Extract the (X, Y) coordinate from the center of the cell holding the provided text.  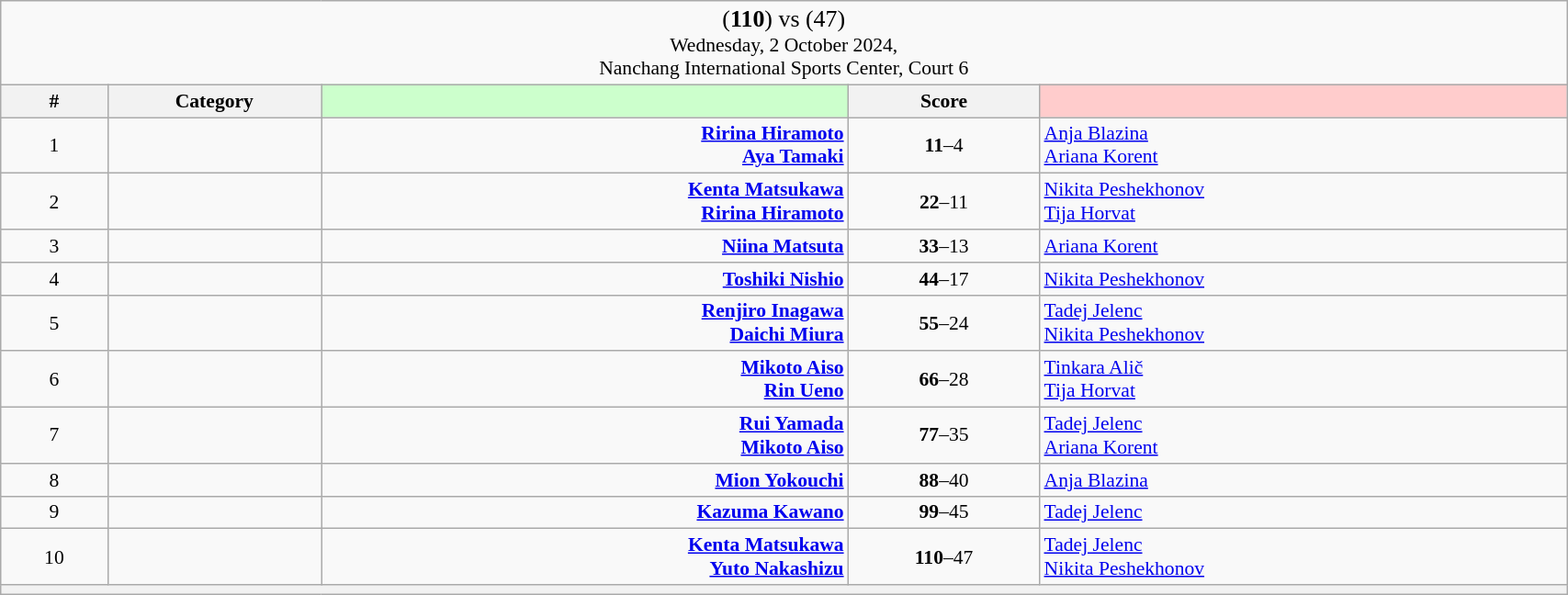
10 (54, 556)
5 (54, 323)
77–35 (944, 435)
11–4 (944, 145)
6 (54, 380)
Mikoto Aiso Rin Ueno (585, 380)
Rui Yamada Mikoto Aiso (585, 435)
Tadej Jelenc (1303, 512)
Nikita Peshekhonov Tija Horvat (1303, 202)
Kazuma Kawano (585, 512)
Niina Matsuta (585, 246)
66–28 (944, 380)
Renjiro Inagawa Daichi Miura (585, 323)
Ririna Hiramoto Aya Tamaki (585, 145)
Anja Blazina Ariana Korent (1303, 145)
110–47 (944, 556)
9 (54, 512)
Ariana Korent (1303, 246)
Nikita Peshekhonov (1303, 279)
Tinkara Alič Tija Horvat (1303, 380)
2 (54, 202)
7 (54, 435)
(110) vs (47)Wednesday, 2 October 2024, Nanchang International Sports Center, Court 6 (784, 42)
Toshiki Nishio (585, 279)
44–17 (944, 279)
Kenta Matsukawa Ririna Hiramoto (585, 202)
99–45 (944, 512)
Kenta Matsukawa Yuto Nakashizu (585, 556)
88–40 (944, 480)
55–24 (944, 323)
33–13 (944, 246)
4 (54, 279)
# (54, 101)
Mion Yokouchi (585, 480)
Score (944, 101)
1 (54, 145)
3 (54, 246)
8 (54, 480)
Anja Blazina (1303, 480)
22–11 (944, 202)
Tadej Jelenc Ariana Korent (1303, 435)
Category (215, 101)
